Return the (X, Y) coordinate for the center point of the cell that contains the specified text.  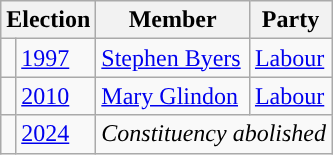
Election (48, 20)
Member (173, 20)
Stephen Byers (173, 58)
Party (290, 20)
2024 (56, 134)
2010 (56, 96)
Constituency abolished (214, 134)
1997 (56, 58)
Mary Glindon (173, 96)
